Capture the cell that displays the provided text and extract its [X, Y] central coordinate. 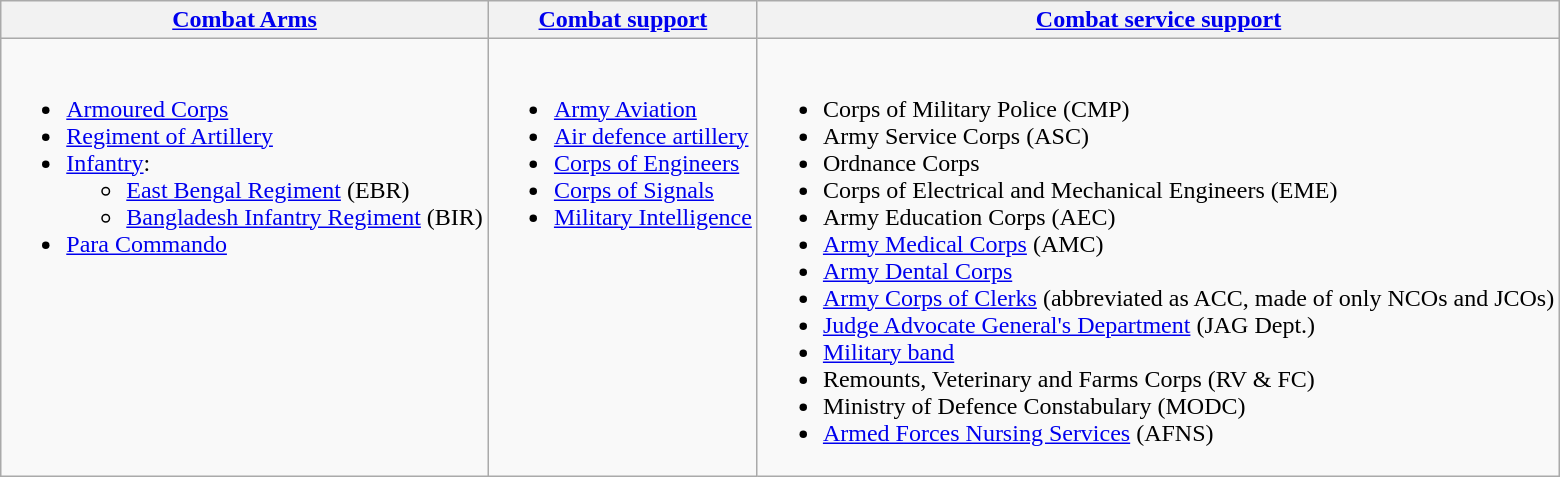
Combat support [622, 20]
Armoured CorpsRegiment of ArtilleryInfantry:East Bengal Regiment (EBR)Bangladesh Infantry Regiment (BIR)Para Commando [245, 258]
Combat Arms [245, 20]
Combat service support [1158, 20]
Army AviationAir defence artilleryCorps of EngineersCorps of SignalsMilitary Intelligence [622, 258]
